Return (X, Y) of the center of cell containing provided text 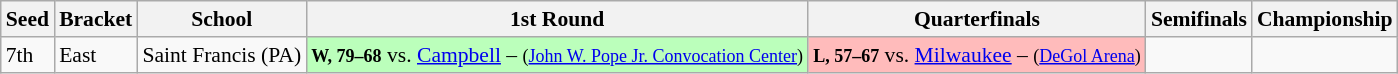
Bracket (96, 19)
Saint Francis (PA) (222, 55)
7th (28, 55)
1st Round (557, 19)
L, 57–67 vs. Milwaukee – (DeGol Arena) (977, 55)
Quarterfinals (977, 19)
W, 79–68 vs. Campbell – (John W. Pope Jr. Convocation Center) (557, 55)
School (222, 19)
Seed (28, 19)
East (96, 55)
Semifinals (1199, 19)
Championship (1325, 19)
